Scan for the cell matching the given text and deliver its [x, y] coordinate at center. 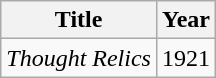
Year [186, 20]
Thought Relics [79, 58]
Title [79, 20]
1921 [186, 58]
